Provide the [x, y] coordinate of the cell's center where the given text is located.  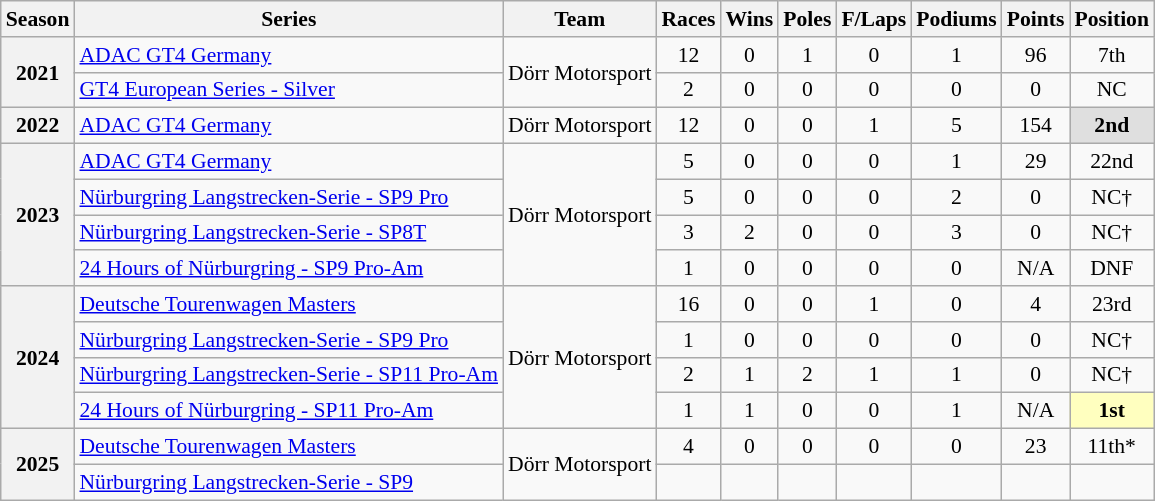
F/Laps [874, 19]
16 [688, 304]
24 Hours of Nürburgring - SP9 Pro-Am [288, 269]
2nd [1112, 126]
22nd [1112, 162]
Nürburgring Langstrecken-Serie - SP11 Pro-Am [288, 375]
Position [1112, 19]
2025 [38, 464]
NC [1112, 90]
Poles [807, 19]
7th [1112, 55]
Series [288, 19]
Races [688, 19]
23rd [1112, 304]
2024 [38, 357]
Nürburgring Langstrecken-Serie - SP9 [288, 482]
GT4 European Series - Silver [288, 90]
29 [1036, 162]
Nürburgring Langstrecken-Serie - SP8T [288, 233]
2021 [38, 72]
23 [1036, 447]
96 [1036, 55]
Points [1036, 19]
DNF [1112, 269]
24 Hours of Nürburgring - SP11 Pro-Am [288, 411]
11th* [1112, 447]
2022 [38, 126]
Season [38, 19]
Wins [750, 19]
2023 [38, 215]
Podiums [956, 19]
Team [580, 19]
1st [1112, 411]
154 [1036, 126]
